Return the [X, Y] coordinate for the center point of the cell that contains the specified text.  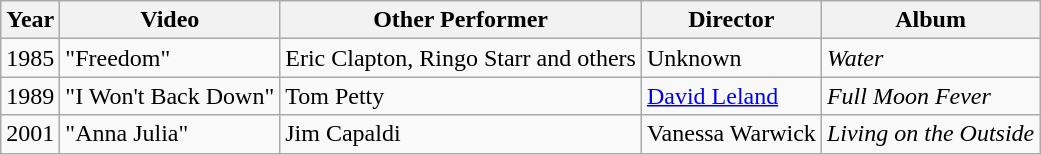
"Freedom" [170, 58]
2001 [30, 134]
Living on the Outside [930, 134]
Full Moon Fever [930, 96]
Tom Petty [461, 96]
David Leland [731, 96]
1985 [30, 58]
Video [170, 20]
1989 [30, 96]
Jim Capaldi [461, 134]
Year [30, 20]
Eric Clapton, Ringo Starr and others [461, 58]
Unknown [731, 58]
Director [731, 20]
"Anna Julia" [170, 134]
Album [930, 20]
Water [930, 58]
"I Won't Back Down" [170, 96]
Other Performer [461, 20]
Vanessa Warwick [731, 134]
